Capture the cell that displays the provided text and extract its (x, y) central coordinate. 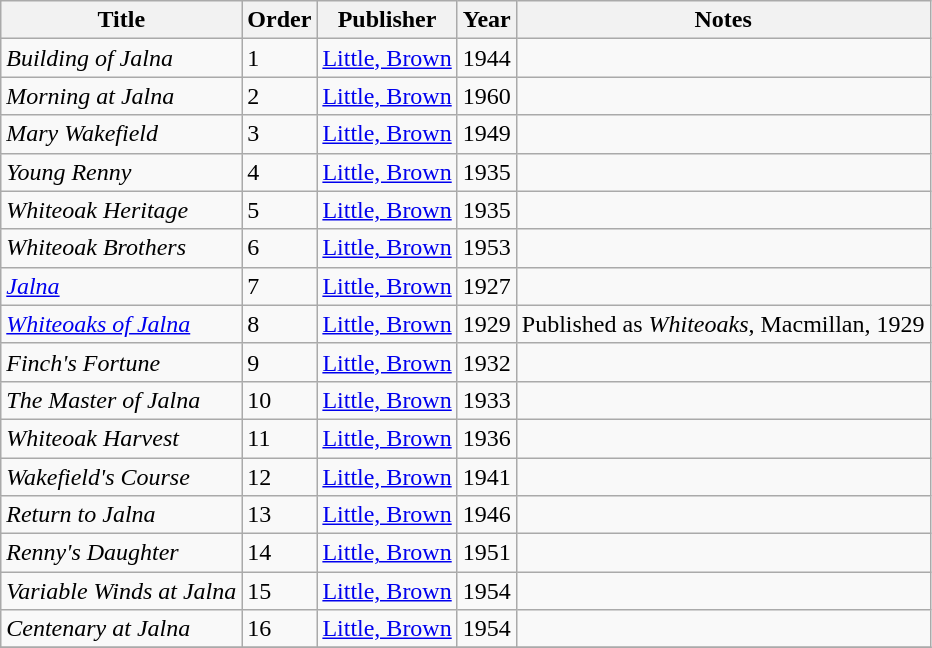
7 (280, 286)
Renny's Daughter (122, 553)
1944 (486, 58)
5 (280, 210)
Title (122, 20)
11 (280, 438)
Young Renny (122, 172)
1 (280, 58)
1949 (486, 134)
1927 (486, 286)
Published as Whiteoaks, Macmillan, 1929 (723, 324)
Centenary at Jalna (122, 629)
10 (280, 400)
1953 (486, 248)
Building of Jalna (122, 58)
Publisher (387, 20)
Finch's Fortune (122, 362)
15 (280, 591)
Whiteoak Heritage (122, 210)
6 (280, 248)
Whiteoak Harvest (122, 438)
1933 (486, 400)
1960 (486, 96)
2 (280, 96)
1946 (486, 515)
1929 (486, 324)
Mary Wakefield (122, 134)
Whiteoaks of Jalna (122, 324)
Morning at Jalna (122, 96)
Notes (723, 20)
Whiteoak Brothers (122, 248)
Year (486, 20)
The Master of Jalna (122, 400)
Return to Jalna (122, 515)
1932 (486, 362)
14 (280, 553)
9 (280, 362)
16 (280, 629)
12 (280, 477)
4 (280, 172)
1941 (486, 477)
8 (280, 324)
3 (280, 134)
Jalna (122, 286)
Variable Winds at Jalna (122, 591)
1936 (486, 438)
1951 (486, 553)
13 (280, 515)
Wakefield's Course (122, 477)
Order (280, 20)
